Detect which cell encompasses the target text, then output its (x, y) center coordinate. 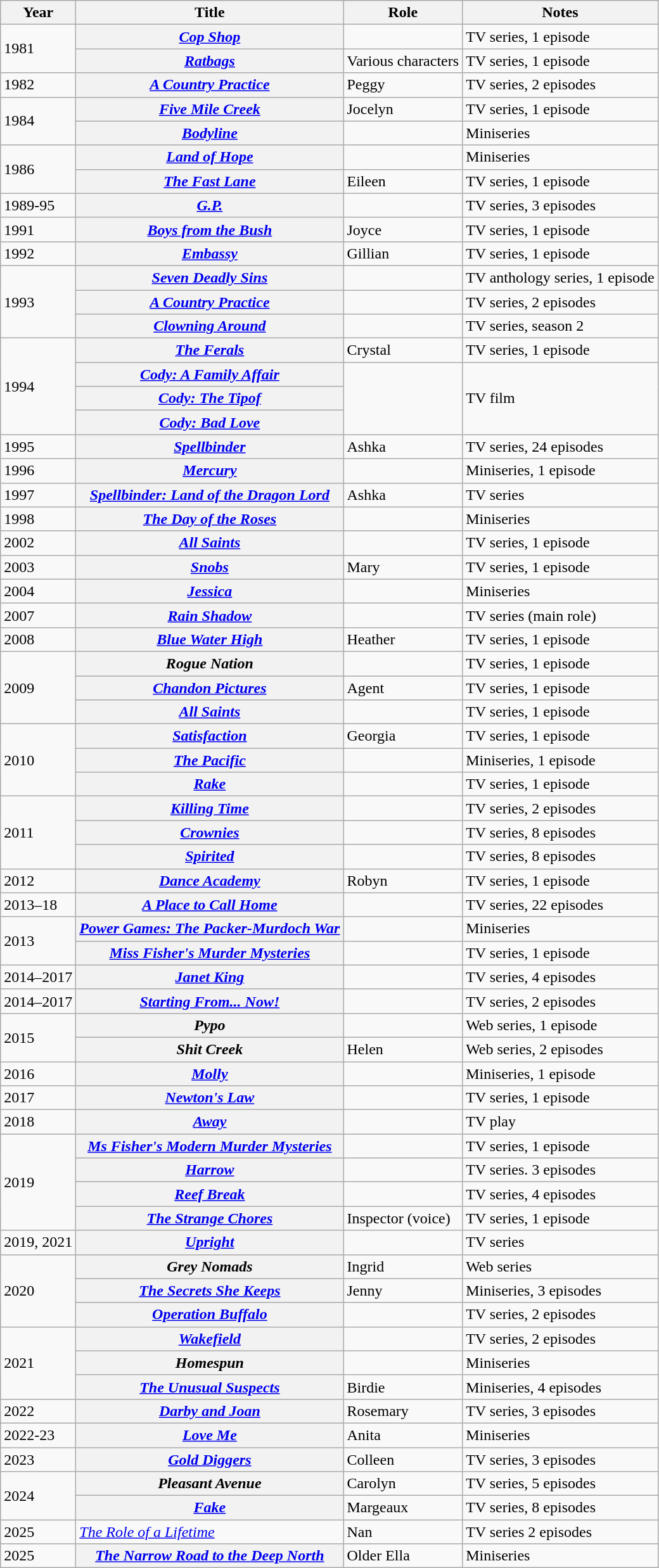
1984 (38, 121)
Jessica (210, 591)
2013 (38, 941)
2009 (38, 687)
Embassy (210, 253)
Heather (403, 639)
Colleen (403, 1459)
Robyn (403, 881)
2008 (38, 639)
The Fast Lane (210, 181)
Shit Creek (210, 1049)
Ratbags (210, 61)
Jenny (403, 1291)
Margeaux (403, 1508)
Gillian (403, 253)
The Unusual Suspects (210, 1387)
The Ferals (210, 350)
Web series, 1 episode (560, 1025)
Dance Academy (210, 881)
Wakefield (210, 1339)
Cop Shop (210, 37)
1992 (38, 253)
TV series, season 2 (560, 326)
1994 (38, 386)
Upright (210, 1242)
The Day of the Roses (210, 519)
Jocelyn (403, 109)
The Secrets She Keeps (210, 1291)
2007 (38, 615)
2022 (38, 1411)
Love Me (210, 1435)
Rake (210, 784)
Darby and Joan (210, 1411)
Ms Fisher's Modern Murder Mysteries (210, 1146)
Spirited (210, 857)
Role (403, 13)
Anita (403, 1435)
Spellbinder: Land of the Dragon Lord (210, 495)
2019 (38, 1182)
Notes (560, 13)
2016 (38, 1074)
1998 (38, 519)
Peggy (403, 85)
Various characters (403, 61)
2003 (38, 567)
Title (210, 13)
1997 (38, 495)
Agent (403, 687)
Mary (403, 567)
Killing Time (210, 808)
Homespun (210, 1363)
TV series (main role) (560, 615)
Crownies (210, 832)
Pypo (210, 1025)
Web series, 2 episodes (560, 1049)
Seven Deadly Sins (210, 277)
Operation Buffalo (210, 1315)
Georgia (403, 736)
Grey Nomads (210, 1266)
Cody: The Tipof (210, 398)
Land of Hope (210, 157)
Starting From... Now! (210, 1001)
1991 (38, 229)
Bodyline (210, 133)
Inspector (voice) (403, 1218)
Harrow (210, 1170)
Year (38, 13)
Pleasant Avenue (210, 1484)
Five Mile Creek (210, 109)
2024 (38, 1496)
Cody: Bad Love (210, 423)
Fake (210, 1508)
Power Games: The Packer-Murdoch War (210, 929)
The Pacific (210, 760)
Clowning Around (210, 326)
Rain Shadow (210, 615)
Rogue Nation (210, 663)
Helen (403, 1049)
The Strange Chores (210, 1218)
Nan (403, 1532)
2021 (38, 1363)
Older Ella (403, 1556)
2010 (38, 760)
2022-23 (38, 1435)
Miss Fisher's Murder Mysteries (210, 953)
1989-95 (38, 205)
Chandon Pictures (210, 687)
Blue Water High (210, 639)
1981 (38, 49)
Ingrid (403, 1266)
TV anthology series, 1 episode (560, 277)
Janet King (210, 977)
Carolyn (403, 1484)
Satisfaction (210, 736)
2018 (38, 1122)
2012 (38, 881)
TV film (560, 398)
Miniseries, 4 episodes (560, 1387)
TV play (560, 1122)
Away (210, 1122)
The Role of a Lifetime (210, 1532)
2019, 2021 (38, 1242)
TV series, 22 episodes (560, 905)
TV series 2 episodes (560, 1532)
Eileen (403, 181)
1996 (38, 471)
TV series, 24 episodes (560, 447)
TV series, 5 episodes (560, 1484)
2002 (38, 543)
1986 (38, 169)
Molly (210, 1074)
G.P. (210, 205)
Rosemary (403, 1411)
Cody: A Family Affair (210, 374)
1995 (38, 447)
2017 (38, 1098)
Web series (560, 1266)
Newton's Law (210, 1098)
2011 (38, 832)
2004 (38, 591)
Boys from the Bush (210, 229)
2015 (38, 1037)
Spellbinder (210, 447)
1993 (38, 302)
Mercury (210, 471)
Miniseries, 3 episodes (560, 1291)
Snobs (210, 567)
Joyce (403, 229)
A Place to Call Home (210, 905)
Crystal (403, 350)
2023 (38, 1459)
Reef Break (210, 1194)
The Narrow Road to the Deep North (210, 1556)
1982 (38, 85)
TV series. 3 episodes (560, 1170)
Birdie (403, 1387)
Gold Diggers (210, 1459)
2013–18 (38, 905)
2020 (38, 1291)
